Search for the cell housing the specified text and yield its (x, y) center coordinate. 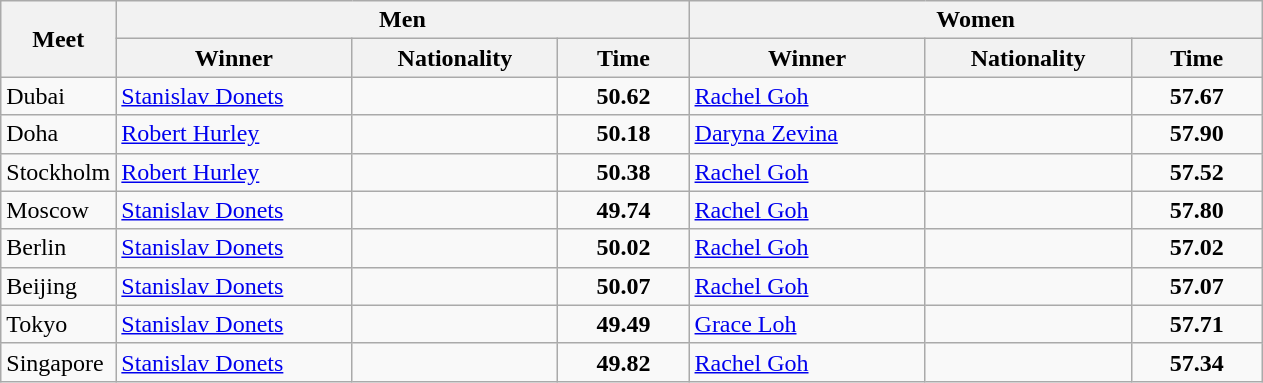
50.02 (624, 248)
Grace Loh (807, 324)
Men (402, 20)
Stockholm (58, 172)
Daryna Zevina (807, 134)
Meet (58, 39)
49.49 (624, 324)
57.71 (1196, 324)
57.34 (1196, 362)
49.82 (624, 362)
Berlin (58, 248)
57.07 (1196, 286)
49.74 (624, 210)
57.80 (1196, 210)
Tokyo (58, 324)
Women (976, 20)
57.90 (1196, 134)
Dubai (58, 96)
Doha (58, 134)
Beijing (58, 286)
57.52 (1196, 172)
Moscow (58, 210)
50.07 (624, 286)
Singapore (58, 362)
50.62 (624, 96)
50.18 (624, 134)
57.02 (1196, 248)
50.38 (624, 172)
57.67 (1196, 96)
